Locate the cell with the specified text and output its [x, y] center coordinate. 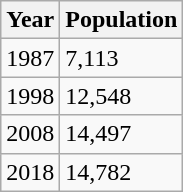
12,548 [122, 96]
Population [122, 20]
Year [30, 20]
14,782 [122, 172]
2008 [30, 134]
1987 [30, 58]
7,113 [122, 58]
2018 [30, 172]
1998 [30, 96]
14,497 [122, 134]
